Provide the (X, Y) coordinate of the cell's center where the given text is located.  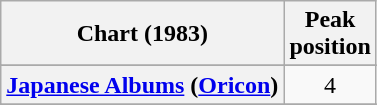
4 (330, 85)
Peakposition (330, 34)
Chart (1983) (142, 34)
Japanese Albums (Oricon) (142, 85)
